Locate the cell with the specified text and output its (X, Y) center coordinate. 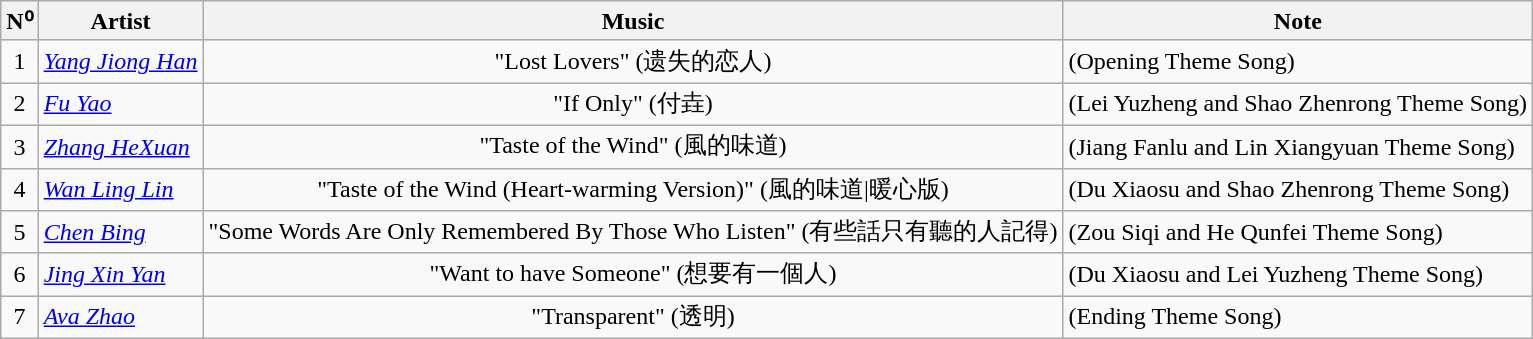
"Taste of the Wind" (風的味道) (633, 146)
"Some Words Are Only Remembered By Those Who Listen" (有些話只有聽的人記得) (633, 232)
(Jiang Fanlu and Lin Xiangyuan Theme Song) (1298, 146)
(Du Xiaosu and Shao Zhenrong Theme Song) (1298, 190)
Wan Ling Lin (120, 190)
(Du Xiaosu and Lei Yuzheng Theme Song) (1298, 274)
(Opening Theme Song) (1298, 62)
N⁰ (20, 21)
2 (20, 104)
"Transparent" (透明) (633, 318)
Ava Zhao (120, 318)
(Zou Siqi and He Qunfei Theme Song) (1298, 232)
Zhang HeXuan (120, 146)
Music (633, 21)
Artist (120, 21)
"Taste of the Wind (Heart-warming Version)" (風的味道|暖心版) (633, 190)
Chen Bing (120, 232)
(Lei Yuzheng and Shao Zhenrong Theme Song) (1298, 104)
1 (20, 62)
"Want to have Someone" (想要有一個人) (633, 274)
Note (1298, 21)
(Ending Theme Song) (1298, 318)
Yang Jiong Han (120, 62)
3 (20, 146)
"Lost Lovers" (遗失的恋人) (633, 62)
Jing Xin Yan (120, 274)
5 (20, 232)
4 (20, 190)
Fu Yao (120, 104)
"If Only" (付垚) (633, 104)
7 (20, 318)
6 (20, 274)
